Detect which cell encompasses the target text, then output its [X, Y] center coordinate. 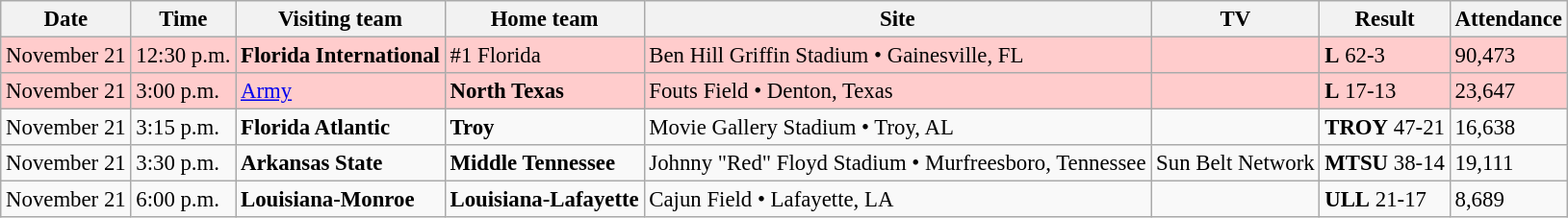
Movie Gallery Stadium • Troy, AL [897, 128]
90,473 [1508, 56]
12:30 p.m. [183, 56]
Cajun Field • Lafayette, LA [897, 200]
Louisiana-Monroe [341, 200]
Troy [545, 128]
MTSU 38-14 [1384, 163]
Attendance [1508, 19]
Visiting team [341, 19]
Ben Hill Griffin Stadium • Gainesville, FL [897, 56]
Army [341, 91]
6:00 p.m. [183, 200]
23,647 [1508, 91]
3:30 p.m. [183, 163]
TROY 47-21 [1384, 128]
Middle Tennessee [545, 163]
Result [1384, 19]
TV [1236, 19]
Florida International [341, 56]
Florida Atlantic [341, 128]
8,689 [1508, 200]
Louisiana-Lafayette [545, 200]
North Texas [545, 91]
L 17-13 [1384, 91]
3:15 p.m. [183, 128]
Arkansas State [341, 163]
Date [65, 19]
16,638 [1508, 128]
Time [183, 19]
Johnny "Red" Floyd Stadium • Murfreesboro, Tennessee [897, 163]
Site [897, 19]
Home team [545, 19]
L 62-3 [1384, 56]
19,111 [1508, 163]
Fouts Field • Denton, Texas [897, 91]
#1 Florida [545, 56]
Sun Belt Network [1236, 163]
ULL 21-17 [1384, 200]
3:00 p.m. [183, 91]
